Locate the cell with the specified text and output its (X, Y) center coordinate. 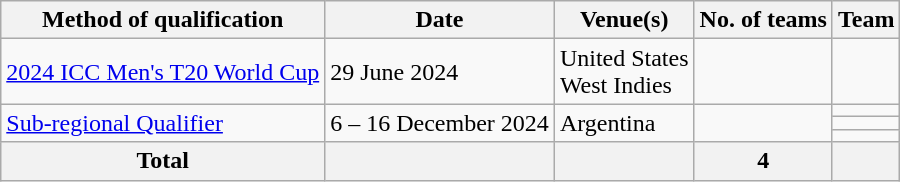
Venue(s) (624, 20)
4 (763, 161)
6 – 16 December 2024 (440, 123)
Team (866, 20)
Total (163, 161)
Sub-regional Qualifier (163, 123)
29 June 2024 (440, 72)
United StatesWest Indies (624, 72)
Method of qualification (163, 20)
2024 ICC Men's T20 World Cup (163, 72)
No. of teams (763, 20)
Argentina (624, 123)
Date (440, 20)
